Return (x, y) of the center of cell containing provided text 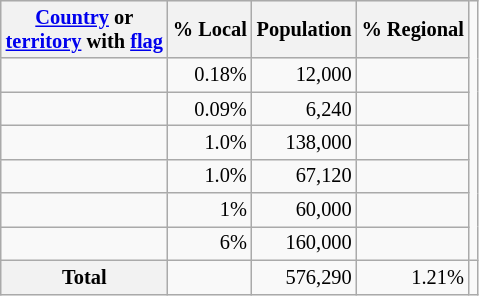
12,000 (304, 75)
% Regional (413, 29)
60,000 (304, 210)
Population (304, 29)
138,000 (304, 142)
67,120 (304, 176)
576,290 (304, 277)
6% (210, 243)
Country or territory with flag (84, 29)
0.18% (210, 75)
1% (210, 210)
1.21% (413, 277)
0.09% (210, 109)
% Local (210, 29)
Total (84, 277)
160,000 (304, 243)
6,240 (304, 109)
